Return [x, y] of the center of cell containing provided text 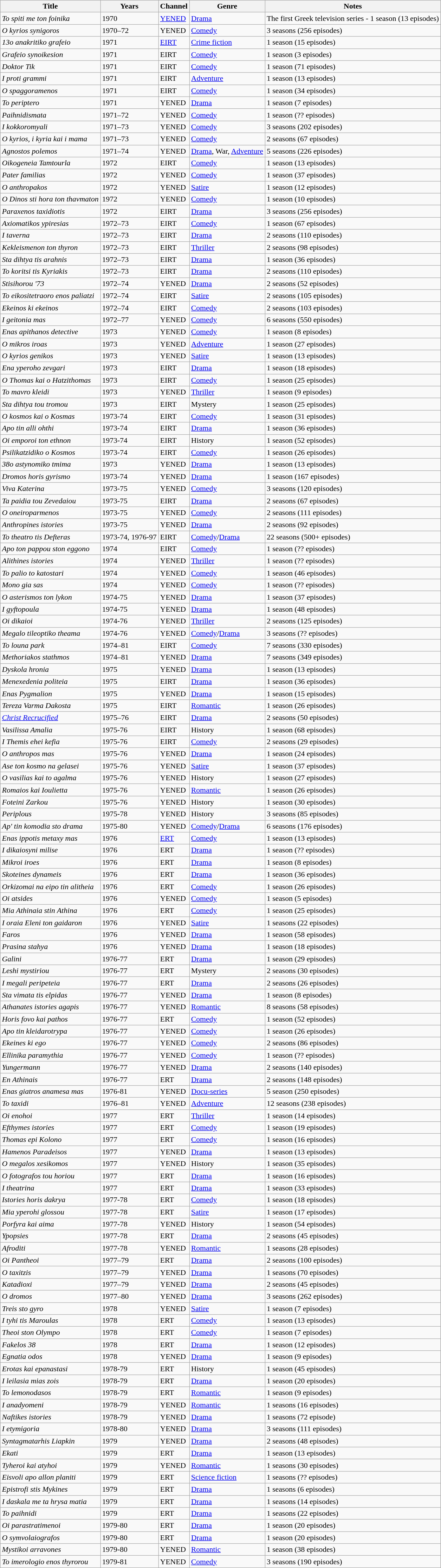
I anadyomeni [50, 1405]
Viva Katerina [50, 488]
Ellinika paramythia [50, 1055]
To imerologio enos thyrorou [50, 1562]
Ena yperoho zevgari [50, 368]
I gyftopoula [50, 609]
Orkizomai na eipo tin alitheia [50, 886]
Ase ton kosmo na gelasei [50, 766]
Mono gia sas [50, 585]
2 seasons (140 episodes) [353, 1067]
1977–80 [129, 1296]
The first Greek television series - 1 season (13 episodes) [353, 18]
O kyrios, i kyria kai i mama [50, 139]
O vasilias kai to agalma [50, 778]
2 seasons (92 episodes) [353, 525]
2 seasons (48 episodes) [353, 1441]
2 seasons (98 episodes) [353, 247]
Ta paidia tou Zevedaiou [50, 500]
Docu-series [227, 1091]
2 seasons (148 episodes) [353, 1079]
To spiti me ton foinika [50, 18]
Ap' tin komodia sto drama [50, 826]
Foteini Zarkou [50, 802]
Skoteines dynameis [50, 874]
Apo tin alli ohthi [50, 428]
2 seasons (100 episodes) [353, 1260]
O asterismos ton lykon [50, 597]
Methoriakos stathmos [50, 657]
I dikaiosyni milise [50, 850]
Title [50, 6]
6 seasons (176 episodes) [353, 826]
Dyskola hronia [50, 669]
Galini [50, 959]
I leilasia mias zois [50, 1381]
Faros [50, 935]
Alithines istories [50, 561]
Doktor Tik [50, 67]
O mikros iroas [50, 344]
I Themis ehei kefia [50, 742]
Mikroi iroes [50, 862]
2 seasons (50 episodes) [353, 717]
O oneiroparmenos [50, 513]
I tyhi tis Maroulas [50, 1321]
Crime fiction [227, 42]
1975-80 [129, 826]
2 seasons (86 episodes) [353, 1043]
To theatro tis Defteras [50, 537]
Tyheroi kai atyhoi [50, 1465]
Oi emporoi ton ethnon [50, 440]
1 season (14 episodes) [353, 1115]
Paraxenos taxidiotis [50, 211]
Oikogeneia Tamtourla [50, 163]
Syntagmatarhis Liapkin [50, 1441]
To mavro kleidi [50, 392]
Apo tin kleidarotrypa [50, 1031]
2 seasons (26 episodes) [353, 983]
1 season (54 episodes) [353, 1224]
3 seasons (190 episodes) [353, 1562]
Sta dihtya tou tromou [50, 404]
Kekleismenon ton thyron [50, 247]
O kosmos kai o Kosmas [50, 416]
2 seasons (125 episodes) [353, 621]
Apo ton pappou ston eggono [50, 549]
1 season (38 episodes) [353, 1550]
1 seasons (16 episodes) [353, 1405]
I kokkoromyali [50, 127]
To eikositetraoro enos paliatzi [50, 296]
Thomas epi Kolono [50, 1140]
I theatrina [50, 1188]
1 season (31 episodes) [353, 416]
1975–76 [129, 717]
13o anakritiko grafeio [50, 42]
Science fiction [227, 1477]
To periptero [50, 103]
To lemonodasos [50, 1393]
Istories horis dakrya [50, 1200]
O megalos xesikomos [50, 1164]
Grafeio synoikesion [50, 54]
Theoi ston Olympo [50, 1333]
Enas giatros anamesa mas [50, 1091]
Ypopsies [50, 1236]
1 season (30 episodes) [353, 802]
Paihnidismata [50, 115]
I proti grammi [50, 79]
1971–74 [129, 151]
Ekeinos ki ekeinos [50, 308]
1 season (71 episodes) [353, 67]
To paihnidi [50, 1514]
7 seasons (349 episodes) [353, 657]
Periplous [50, 814]
Axiomatikos ypiresias [50, 223]
Eisvoli apo allon planiti [50, 1477]
Oi dikaioi [50, 621]
Mystikoi arravones [50, 1550]
1 season (58 episodes) [353, 935]
I daskala me ta hrysa matia [50, 1501]
Pater familias [50, 175]
Sta vimata tis elpidas [50, 995]
6 seasons (550 episodes) [353, 320]
O dromos [50, 1296]
1970–72 [129, 30]
2 seasons (30 episodes) [353, 971]
Dromos horis gyrismo [50, 476]
1 seasons (?? episodes) [353, 1477]
2 seasons (52 episodes) [353, 284]
I etymigoria [50, 1429]
1 seasons (14 episodes) [353, 1501]
1 season (29 episodes) [353, 959]
7 seasons (330 episodes) [353, 645]
To koritsi tis Kyriakis [50, 271]
Vasilissa Amalia [50, 730]
1973-74, 1976-97 [129, 537]
12 seasons (238 episodes) [353, 1103]
Prasina stahya [50, 947]
1 season (3 episodes) [353, 54]
1 season (45 episodes) [353, 1369]
Channel [174, 6]
O fotografos tou horiou [50, 1176]
3 seasons (262 episodes) [353, 1296]
I taverna [50, 235]
Porfyra kai aima [50, 1224]
Horis fovo kai pathos [50, 1019]
1976-81 [129, 1091]
1 season (10 episodes) [353, 199]
1 season (5 episodes) [353, 898]
Naftikes istories [50, 1417]
O taxitzis [50, 1272]
1 season (17 episodes) [353, 1212]
Fakelos 38 [50, 1345]
1 season (35 episodes) [353, 1164]
1 seasons (70 episodes) [353, 1272]
Leshi mystiriou [50, 971]
Genre [227, 6]
O anthropakos [50, 187]
Treis sto gyro [50, 1309]
O Thomas kai o Hatzithomas [50, 380]
Yungermann [50, 1067]
Megalo tileoptiko theama [50, 633]
I geitonia mas [50, 320]
1 seasons (72 episode) [353, 1417]
1972–77 [129, 320]
Mia Athinaia stin Athina [50, 910]
1971–72 [129, 115]
3 seasons (85 episodes) [353, 814]
22 seasons (500+ episodes) [353, 537]
Tereza Varma Dakosta [50, 705]
Egnatia odos [50, 1357]
3 seasons (120 episodes) [353, 488]
Enas Pygmalion [50, 693]
Enas ippotis metaxy mas [50, 838]
Oi Pantheoi [50, 1260]
Stisihorou '73 [50, 284]
1975-78 [129, 814]
2 seasons (111 episodes) [353, 513]
1 season (33 episodes) [353, 1188]
Mia yperohi glossou [50, 1212]
1 season (67 episodes) [353, 223]
Romaios kai Ioulietta [50, 790]
8 seasons (58 episodes) [353, 1007]
Enas apithanos detective [50, 332]
3 seasons (?? episodes) [353, 633]
Ekati [50, 1453]
1 seasons (30 episodes) [353, 1465]
1 seasons (28 episodes) [353, 1248]
38o astynomiko tmima [50, 464]
I megali peripeteia [50, 983]
1 season (48 episodes) [353, 609]
To louna park [50, 645]
Christ Recrucified [50, 717]
Oi enohoi [50, 1115]
1 season (46 episodes) [353, 573]
O symvolaiografos [50, 1538]
O kyrios genikos [50, 356]
1 seasons (6 episodes) [353, 1489]
Sta dihtya tis arahnis [50, 259]
5 seasons (226 episodes) [353, 151]
3 seasons (202 episodes) [353, 127]
To palio to katostari [50, 573]
1978-80 [129, 1429]
Katadioxi [50, 1284]
O Dinos sti hora ton thavmaton [50, 199]
2 seasons (103 episodes) [353, 308]
Epistrofi stis Mykines [50, 1489]
Notes [353, 6]
1 season (167 episodes) [353, 476]
2 seasons (29 episodes) [353, 742]
Afroditi [50, 1248]
En Athinais [50, 1079]
Hamenos Paradeisos [50, 1152]
1976–81 [129, 1103]
To taxidi [50, 1103]
I oraia Eleni ton gaidaron [50, 923]
Menexedenia politeia [50, 681]
Agnostos polemos [50, 151]
Athanates istories agapis [50, 1007]
O kyrios synigoros [50, 30]
O spaggoramenos [50, 91]
1979-81 [129, 1562]
Psilikatzidiko o Kosmos [50, 452]
Ekeines ki ego [50, 1043]
1970 [129, 18]
5 season (250 episodes) [353, 1091]
Erotas kai epanastasi [50, 1369]
Anthropines istories [50, 525]
1 season (24 episodes) [353, 754]
2 seasons (105 episodes) [353, 296]
O anthropos mas [50, 754]
Drama, War, Adventure [227, 151]
1 season (19 episodes) [353, 1128]
1 season (68 episodes) [353, 730]
Years [129, 6]
1 season (34 episodes) [353, 91]
Efthymes istories [50, 1128]
Oi parastratimenoi [50, 1526]
3 seasons (111 episodes) [353, 1429]
Oi atsides [50, 898]
